Return the [x, y] coordinate for the center point of the cell that contains the specified text.  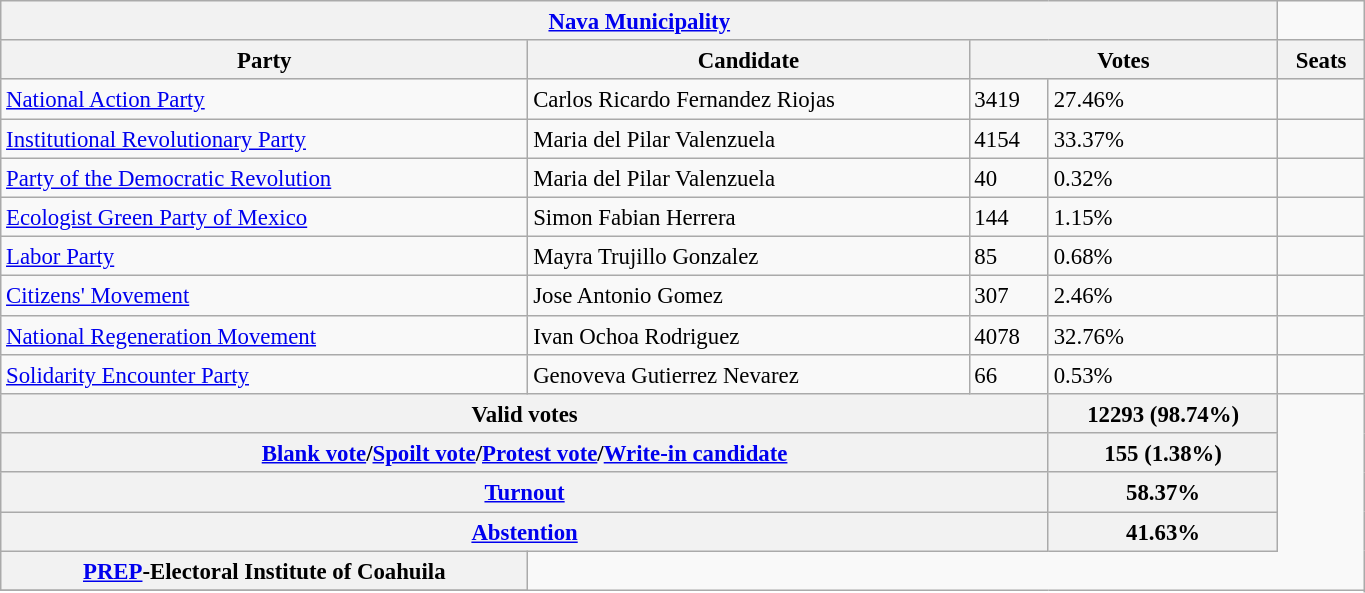
Simon Fabian Herrera [748, 216]
27.46% [1162, 100]
12293 (98.74%) [1162, 414]
Candidate [748, 60]
3419 [1008, 100]
Seats [1322, 60]
66 [1008, 374]
Party [264, 60]
Turnout [525, 492]
0.53% [1162, 374]
41.63% [1162, 532]
Valid votes [525, 414]
Jose Antonio Gomez [748, 296]
40 [1008, 178]
Mayra Trujillo Gonzalez [748, 256]
155 (1.38%) [1162, 452]
85 [1008, 256]
1.15% [1162, 216]
0.68% [1162, 256]
Citizens' Movement [264, 296]
National Action Party [264, 100]
Labor Party [264, 256]
Ecologist Green Party of Mexico [264, 216]
144 [1008, 216]
Votes [1124, 60]
4078 [1008, 334]
32.76% [1162, 334]
Institutional Revolutionary Party [264, 138]
National Regeneration Movement [264, 334]
307 [1008, 296]
Genoveva Gutierrez Nevarez [748, 374]
Abstention [525, 532]
Solidarity Encounter Party [264, 374]
Carlos Ricardo Fernandez Riojas [748, 100]
Nava Municipality [640, 20]
0.32% [1162, 178]
4154 [1008, 138]
Blank vote/Spoilt vote/Protest vote/Write-in candidate [525, 452]
PREP-Electoral Institute of Coahuila [264, 570]
Ivan Ochoa Rodriguez [748, 334]
58.37% [1162, 492]
2.46% [1162, 296]
33.37% [1162, 138]
Party of the Democratic Revolution [264, 178]
